Pinpoint the cell where the given text exists, returning its (x, y) midpoint coordinate. 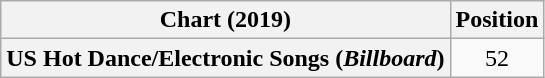
US Hot Dance/Electronic Songs (Billboard) (226, 58)
52 (497, 58)
Chart (2019) (226, 20)
Position (497, 20)
